Identify which cell holds the provided text, then report its [x, y] central coordinate. 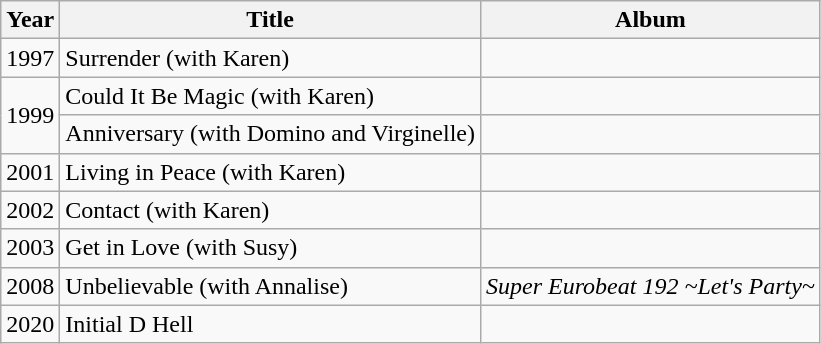
Year [30, 20]
Initial D Hell [270, 324]
2001 [30, 172]
1999 [30, 115]
Contact (with Karen) [270, 210]
2002 [30, 210]
Could It Be Magic (with Karen) [270, 96]
Unbelievable (with Annalise) [270, 286]
Surrender (with Karen) [270, 58]
Anniversary (with Domino and Virginelle) [270, 134]
1997 [30, 58]
Get in Love (with Susy) [270, 248]
2008 [30, 286]
2003 [30, 248]
Super Eurobeat 192 ~Let's Party~ [650, 286]
2020 [30, 324]
Album [650, 20]
Title [270, 20]
Living in Peace (with Karen) [270, 172]
